Identify which cell holds the provided text, then report its (X, Y) central coordinate. 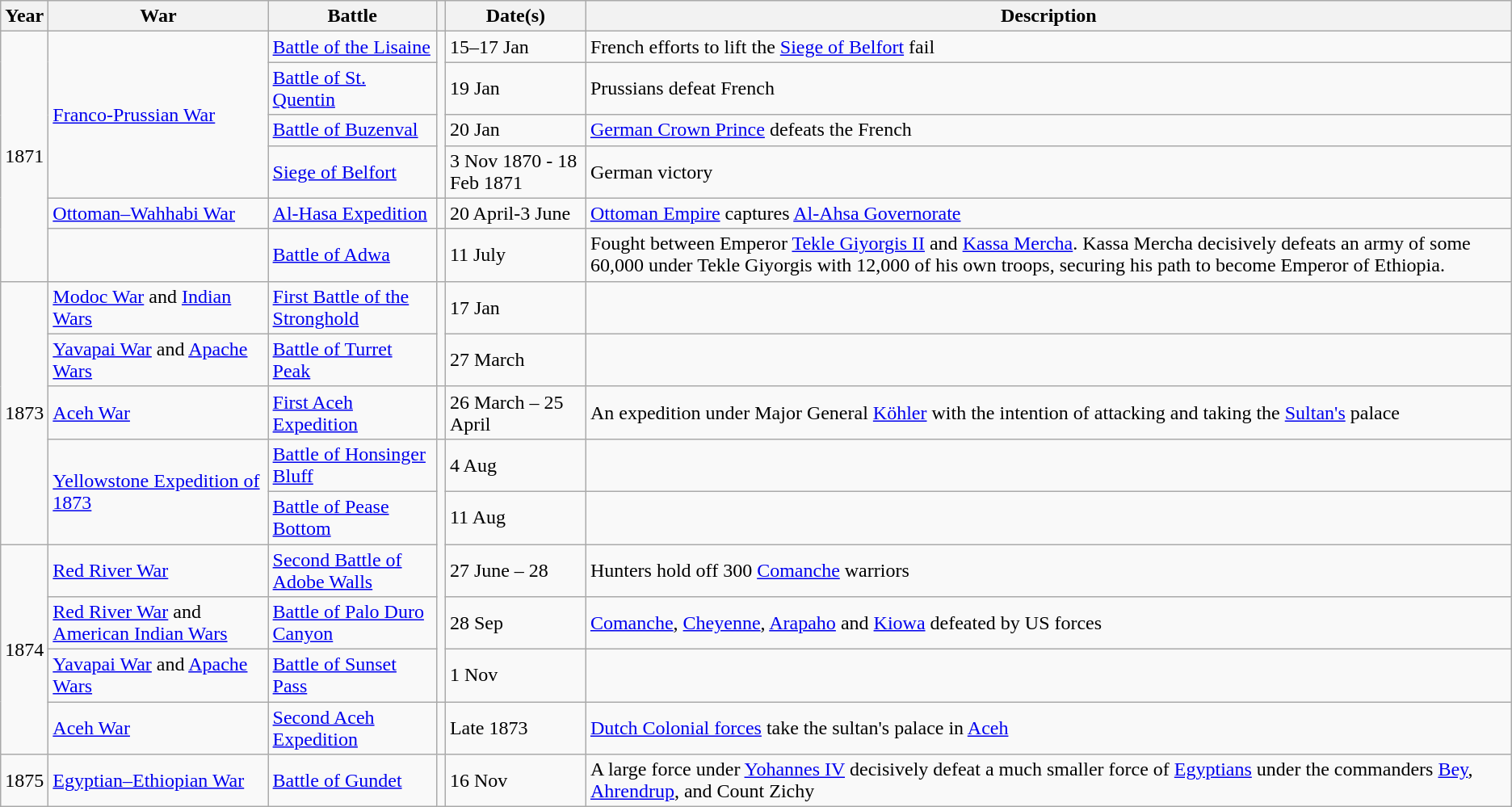
Battle of Palo Duro Canyon (352, 624)
Battle of St. Quentin (352, 89)
Al-Hasa Expedition (352, 213)
26 March – 25 April (515, 412)
11 Aug (515, 517)
Ottoman–Wahhabi War (158, 213)
Dutch Colonial forces take the sultan's palace in Aceh (1048, 729)
Battle of Turret Peak (352, 360)
French efforts to lift the Siege of Belfort fail (1048, 47)
4 Aug (515, 465)
Comanche, Cheyenne, Arapaho and Kiowa defeated by US forces (1048, 624)
Battle of Pease Bottom (352, 517)
Red River War (158, 570)
11 July (515, 255)
Battle (352, 16)
1874 (24, 649)
1875 (24, 780)
Battle of the Lisaine (352, 47)
27 March (515, 360)
Prussians defeat French (1048, 89)
An expedition under Major General Köhler with the intention of attacking and taking the Sultan's palace (1048, 412)
War (158, 16)
Date(s) (515, 16)
Yellowstone Expedition of 1873 (158, 491)
Second Aceh Expedition (352, 729)
German victory (1048, 171)
First Battle of the Stronghold (352, 307)
17 Jan (515, 307)
20 April-3 June (515, 213)
Modoc War and Indian Wars (158, 307)
Battle of Sunset Pass (352, 675)
Egyptian–Ethiopian War (158, 780)
19 Jan (515, 89)
Franco-Prussian War (158, 115)
Battle of Honsinger Bluff (352, 465)
1 Nov (515, 675)
3 Nov 1870 - 18 Feb 1871 (515, 171)
Battle of Adwa (352, 255)
Ottoman Empire captures Al-Ahsa Governorate (1048, 213)
1873 (24, 412)
Late 1873 (515, 729)
16 Nov (515, 780)
Siege of Belfort (352, 171)
28 Sep (515, 624)
A large force under Yohannes IV decisively defeat a much smaller force of Egyptians under the commanders Bey, Ahrendrup, and Count Zichy (1048, 780)
German Crown Prince defeats the French (1048, 130)
Hunters hold off 300 Comanche warriors (1048, 570)
Year (24, 16)
15–17 Jan (515, 47)
First Aceh Expedition (352, 412)
20 Jan (515, 130)
27 June – 28 (515, 570)
1871 (24, 157)
Battle of Gundet (352, 780)
Battle of Buzenval (352, 130)
Description (1048, 16)
Second Battle of Adobe Walls (352, 570)
Red River War and American Indian Wars (158, 624)
